Detect which cell encompasses the target text, then output its [X, Y] center coordinate. 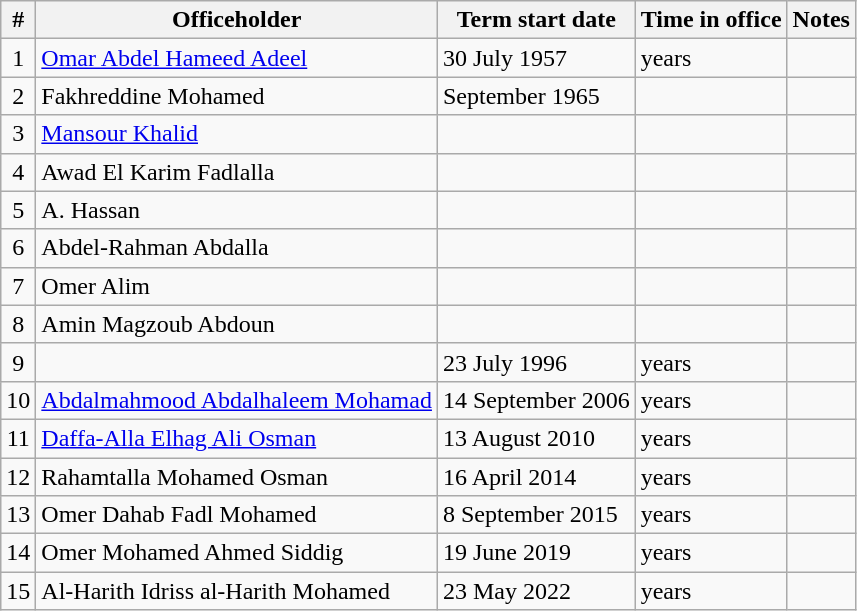
A. Hassan [237, 210]
11 [18, 438]
14 September 2006 [536, 400]
8 [18, 324]
Awad El Karim Fadlalla [237, 172]
12 [18, 477]
Omer Alim [237, 286]
September 1965 [536, 96]
13 August 2010 [536, 438]
Abdel-Rahman Abdalla [237, 248]
# [18, 20]
9 [18, 362]
Omer Mohamed Ahmed Siddig [237, 553]
13 [18, 515]
10 [18, 400]
Term start date [536, 20]
3 [18, 134]
2 [18, 96]
1 [18, 58]
15 [18, 591]
Fakhreddine Mohamed [237, 96]
Abdalmahmood Abdalhaleem Mohamad [237, 400]
Time in office [711, 20]
Notes [821, 20]
19 June 2019 [536, 553]
16 April 2014 [536, 477]
Al-Harith Idriss al-Harith Mohamed [237, 591]
30 July 1957 [536, 58]
Rahamtalla Mohamed Osman [237, 477]
Daffa-Alla Elhag Ali Osman [237, 438]
Omar Abdel Hameed Adeel [237, 58]
Amin Magzoub Abdoun [237, 324]
7 [18, 286]
4 [18, 172]
Omer Dahab Fadl Mohamed [237, 515]
Officeholder [237, 20]
Mansour Khalid [237, 134]
6 [18, 248]
23 May 2022 [536, 591]
8 September 2015 [536, 515]
14 [18, 553]
23 July 1996 [536, 362]
5 [18, 210]
